From the cell containing the given text, extract its center point as (X, Y) coordinate. 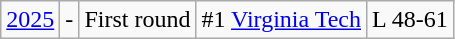
First round (138, 20)
#1 Virginia Tech (282, 20)
L 48-61 (410, 20)
2025 (30, 20)
- (70, 20)
